Output the [x, y] coordinate of the center of the cell containing the given text.  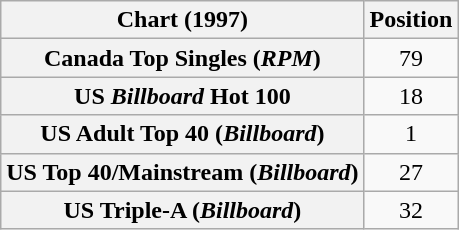
US Billboard Hot 100 [182, 96]
18 [411, 96]
27 [411, 172]
32 [411, 210]
1 [411, 134]
79 [411, 58]
Canada Top Singles (RPM) [182, 58]
US Triple-A (Billboard) [182, 210]
US Adult Top 40 (Billboard) [182, 134]
US Top 40/Mainstream (Billboard) [182, 172]
Chart (1997) [182, 20]
Position [411, 20]
